From the cell containing the given text, extract its center point as (X, Y) coordinate. 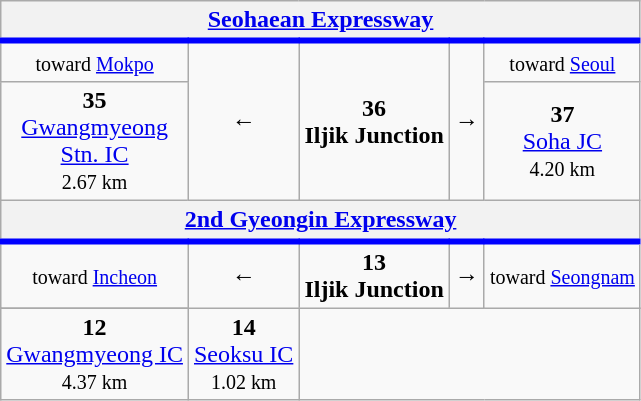
toward Seongnam (562, 274)
36Iljik Junction (374, 120)
37Soha JC4.20 km (562, 140)
Seohaean Expressway (321, 21)
toward Seoul (562, 61)
toward Incheon (95, 274)
35GwangmyeongStn. IC2.67 km (95, 140)
2nd Gyeongin Expressway (321, 220)
14Seoksu IC1.02 km (243, 354)
13Iljik Junction (374, 274)
12Gwangmyeong IC4.37 km (95, 354)
toward Mokpo (95, 61)
